Locate the cell with the specified text and output its [x, y] center coordinate. 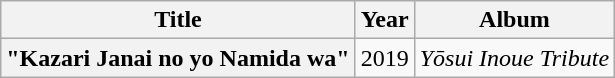
Year [384, 20]
2019 [384, 58]
Title [178, 20]
"Kazari Janai no yo Namida wa" [178, 58]
Album [514, 20]
Yōsui Inoue Tribute [514, 58]
